Return the [x, y] coordinate for the center point of the cell that contains the specified text.  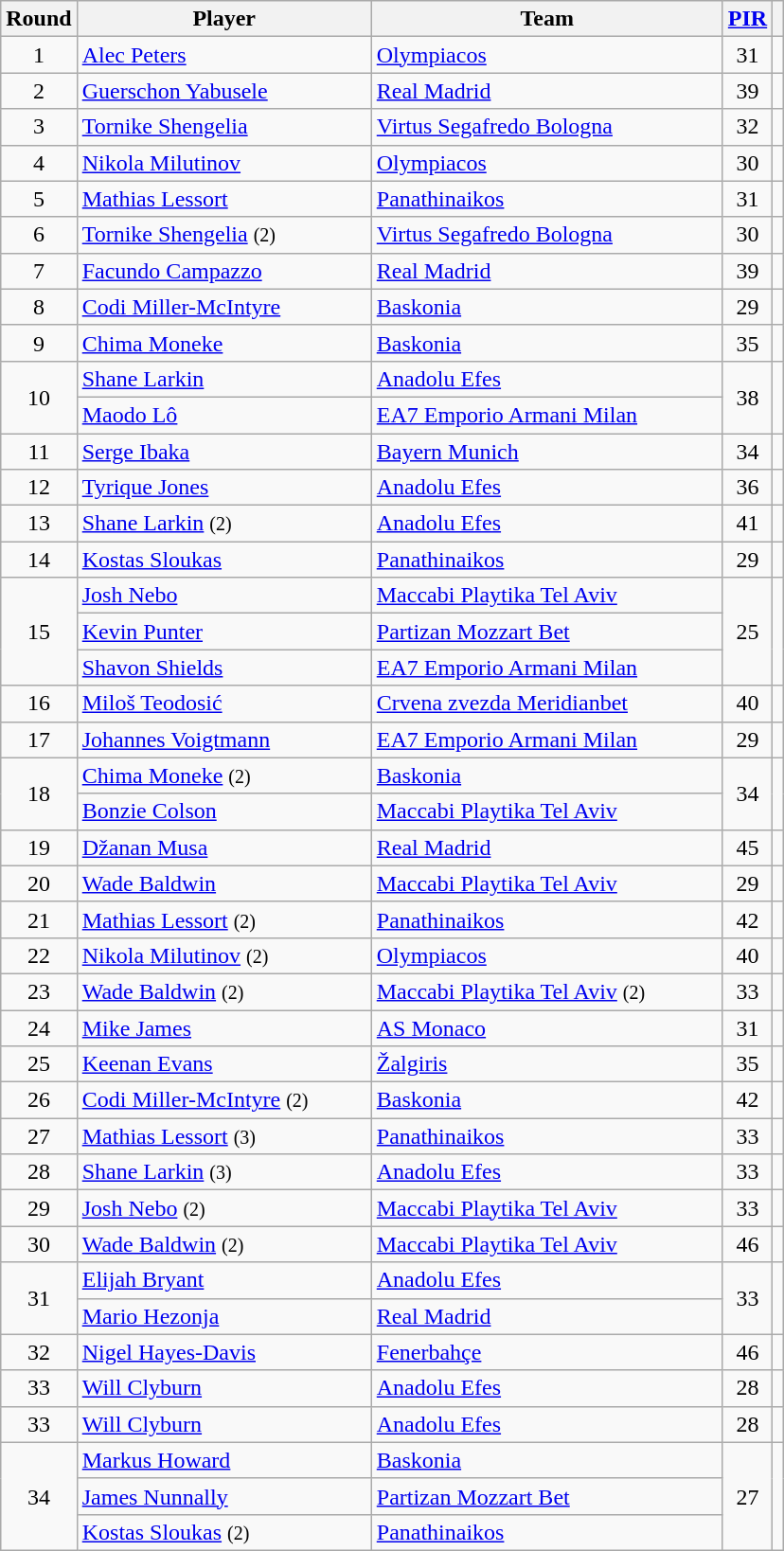
1 [39, 55]
Maccabi Playtika Tel Aviv (2) [547, 991]
21 [39, 919]
Nikola Milutinov [223, 163]
17 [39, 740]
Žalgiris [547, 1064]
8 [39, 307]
Nikola Milutinov (2) [223, 955]
PIR [747, 19]
20 [39, 883]
11 [39, 452]
Nigel Hayes-Davis [223, 1352]
14 [39, 560]
Tyrique Jones [223, 488]
Chima Moneke [223, 343]
Maodo Lô [223, 415]
Shavon Shields [223, 668]
Bonzie Colson [223, 811]
19 [39, 847]
Mathias Lessort [223, 199]
18 [39, 793]
23 [39, 991]
Wade Baldwin [223, 883]
9 [39, 343]
Kostas Sloukas (2) [223, 1532]
41 [747, 524]
5 [39, 199]
13 [39, 524]
Johannes Voigtmann [223, 740]
Josh Nebo (2) [223, 1208]
Codi Miller-McIntyre (2) [223, 1100]
Mario Hezonja [223, 1316]
Keenan Evans [223, 1064]
Kevin Punter [223, 632]
AS Monaco [547, 1027]
6 [39, 235]
Fenerbahçe [547, 1352]
2 [39, 91]
Tornike Shengelia (2) [223, 235]
Bayern Munich [547, 452]
Facundo Campazzo [223, 271]
4 [39, 163]
Tornike Shengelia [223, 127]
15 [39, 632]
3 [39, 127]
Serge Ibaka [223, 452]
Kostas Sloukas [223, 560]
Shane Larkin [223, 379]
7 [39, 271]
Markus Howard [223, 1460]
Crvena zvezda Meridianbet [547, 704]
Chima Moneke (2) [223, 775]
10 [39, 397]
24 [39, 1027]
Shane Larkin (2) [223, 524]
Alec Peters [223, 55]
Mathias Lessort (2) [223, 919]
Mike James [223, 1027]
Džanan Musa [223, 847]
Miloš Teodosić [223, 704]
38 [747, 397]
Elijah Bryant [223, 1280]
16 [39, 704]
Shane Larkin (3) [223, 1172]
26 [39, 1100]
Team [547, 19]
Guerschon Yabusele [223, 91]
Mathias Lessort (3) [223, 1136]
45 [747, 847]
Round [39, 19]
James Nunnally [223, 1496]
22 [39, 955]
Josh Nebo [223, 596]
Codi Miller-McIntyre [223, 307]
Player [223, 19]
12 [39, 488]
36 [747, 488]
